Determine the (x, y) coordinate at the center of the cell enclosing the given text.  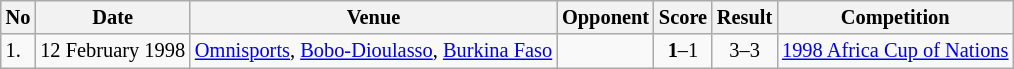
1. (18, 51)
No (18, 17)
3–3 (744, 51)
Score (683, 17)
Venue (374, 17)
Competition (895, 17)
Result (744, 17)
12 February 1998 (112, 51)
1–1 (683, 51)
Date (112, 17)
Opponent (606, 17)
Omnisports, Bobo-Dioulasso, Burkina Faso (374, 51)
1998 Africa Cup of Nations (895, 51)
